Find where the given text appears and provide that cell's center as (X, Y) coordinate. 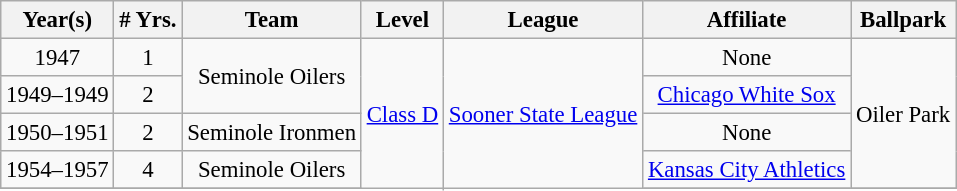
Ballpark (904, 20)
1949–1949 (58, 95)
Class D (402, 114)
Level (402, 20)
Kansas City Athletics (747, 170)
Seminole Ironmen (272, 133)
1 (148, 58)
Chicago White Sox (747, 95)
Sooner State League (542, 114)
League (542, 20)
Oiler Park (904, 114)
Year(s) (58, 20)
1947 (58, 58)
Team (272, 20)
# Yrs. (148, 20)
1954–1957 (58, 170)
Affiliate (747, 20)
1950–1951 (58, 133)
4 (148, 170)
